Return (X, Y) of the center of cell containing provided text 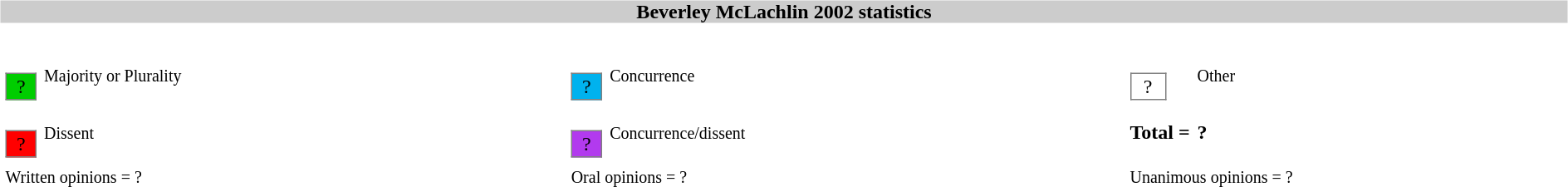
Dissent (304, 132)
Other (1380, 76)
Concurrence (865, 76)
Majority or Plurality (304, 76)
Beverley McLachlin 2002 statistics (784, 12)
Total = (1159, 132)
Concurrence/dissent (865, 132)
